Provide the (x, y) coordinate of the cell's center where the given text is located.  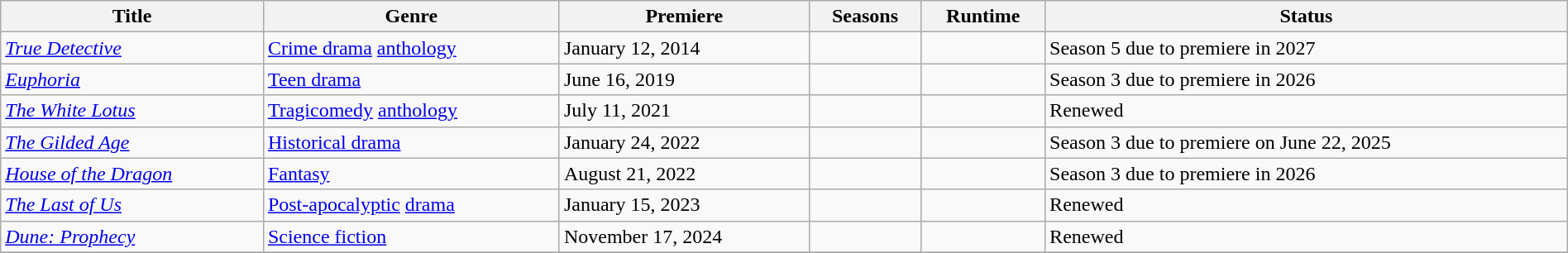
The White Lotus (132, 111)
Runtime (983, 17)
Historical drama (411, 142)
Seasons (865, 17)
Post-apocalyptic drama (411, 205)
House of the Dragon (132, 174)
June 16, 2019 (684, 79)
The Gilded Age (132, 142)
November 17, 2024 (684, 236)
July 11, 2021 (684, 111)
Status (1307, 17)
Euphoria (132, 79)
Genre (411, 17)
Premiere (684, 17)
The Last of Us (132, 205)
Crime drama anthology (411, 48)
January 24, 2022 (684, 142)
Season 5 due to premiere in 2027 (1307, 48)
Dune: Prophecy (132, 236)
Fantasy (411, 174)
Tragicomedy anthology (411, 111)
Title (132, 17)
Science fiction (411, 236)
August 21, 2022 (684, 174)
Season 3 due to premiere on June 22, 2025 (1307, 142)
January 15, 2023 (684, 205)
Teen drama (411, 79)
True Detective (132, 48)
January 12, 2014 (684, 48)
